Find where the given text appears and provide that cell's center as [x, y] coordinate. 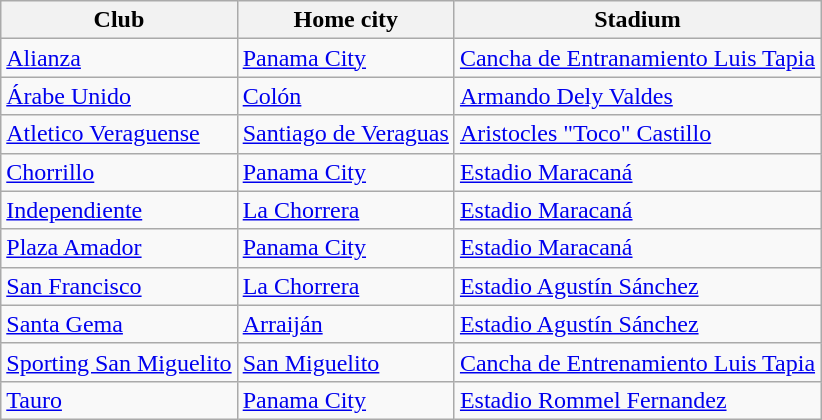
Tauro [119, 400]
San Francisco [119, 286]
Arraiján [346, 324]
Santa Gema [119, 324]
Colón [346, 96]
Stadium [637, 20]
Estadio Rommel Fernandez [637, 400]
Armando Dely Valdes [637, 96]
Independiente [119, 210]
Club [119, 20]
San Miguelito [346, 362]
Home city [346, 20]
Sporting San Miguelito [119, 362]
Cancha de Entrenamiento Luis Tapia [637, 362]
Cancha de Entranamiento Luis Tapia [637, 58]
Plaza Amador [119, 248]
Árabe Unido [119, 96]
Chorrillo [119, 172]
Atletico Veraguense [119, 134]
Aristocles "Toco" Castillo [637, 134]
Alianza [119, 58]
Santiago de Veraguas [346, 134]
